Capture the cell that displays the provided text and extract its [x, y] central coordinate. 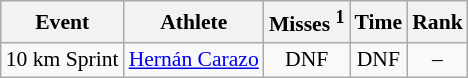
Time [379, 22]
Rank [438, 22]
10 km Sprint [62, 60]
Hernán Carazo [194, 60]
Event [62, 22]
Misses 1 [307, 22]
– [438, 60]
Athlete [194, 22]
